For the text-containing cell, return its midpoint in [x, y] coordinate format. 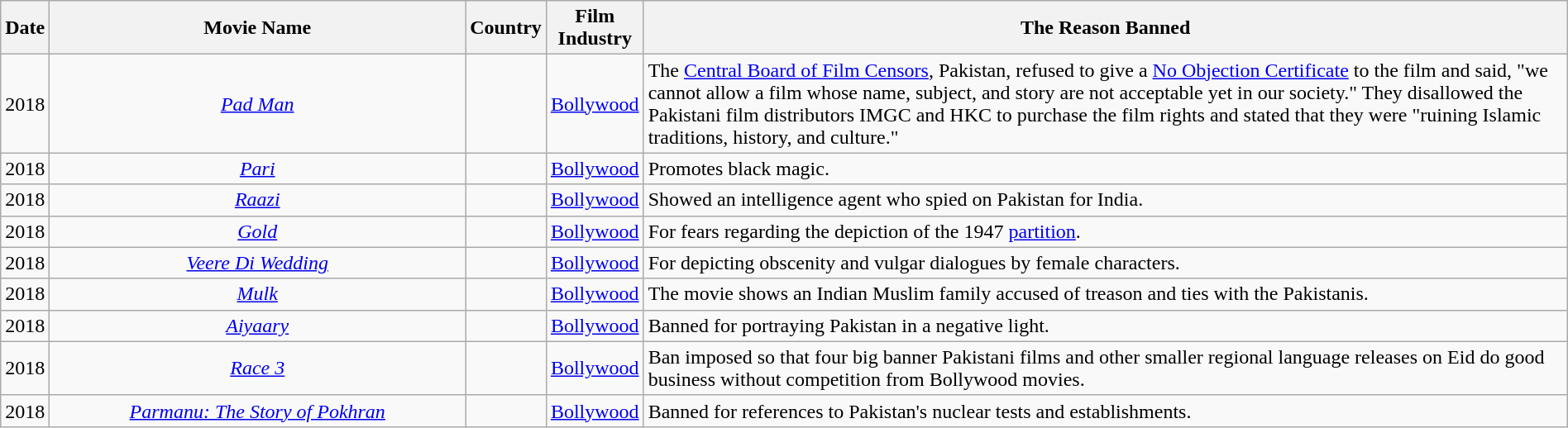
For depicting obscenity and vulgar dialogues by female characters. [1105, 263]
Pari [258, 169]
Film Industry [595, 28]
The Reason Banned [1105, 28]
Banned for references to Pakistan's nuclear tests and establishments. [1105, 411]
Aiyaary [258, 326]
Gold [258, 231]
Banned for portraying Pakistan in a negative light. [1105, 326]
Movie Name [258, 28]
The movie shows an Indian Muslim family accused of treason and ties with the Pakistanis. [1105, 294]
For fears regarding the depiction of the 1947 partition. [1105, 231]
Veere Di Wedding [258, 263]
Country [506, 28]
Pad Man [258, 104]
Promotes black magic. [1105, 169]
Race 3 [258, 369]
Raazi [258, 200]
Date [25, 28]
Showed an intelligence agent who spied on Pakistan for India. [1105, 200]
Mulk [258, 294]
Parmanu: The Story of Pokhran [258, 411]
